Output the (x, y) coordinate of the center of the cell containing the given text.  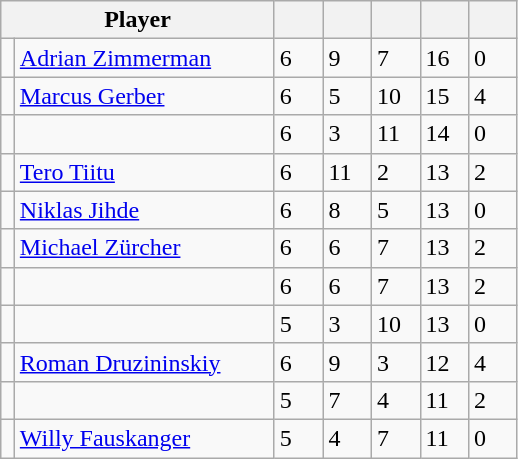
15 (444, 96)
16 (444, 58)
14 (444, 134)
8 (348, 210)
Roman Druzininskiy (144, 362)
Marcus Gerber (144, 96)
Michael Zürcher (144, 248)
Tero Tiitu (144, 172)
12 (444, 362)
Willy Fauskanger (144, 438)
Adrian Zimmerman (144, 58)
Niklas Jihde (144, 210)
Player (138, 20)
